Find where the given text appears and provide that cell's center as [X, Y] coordinate. 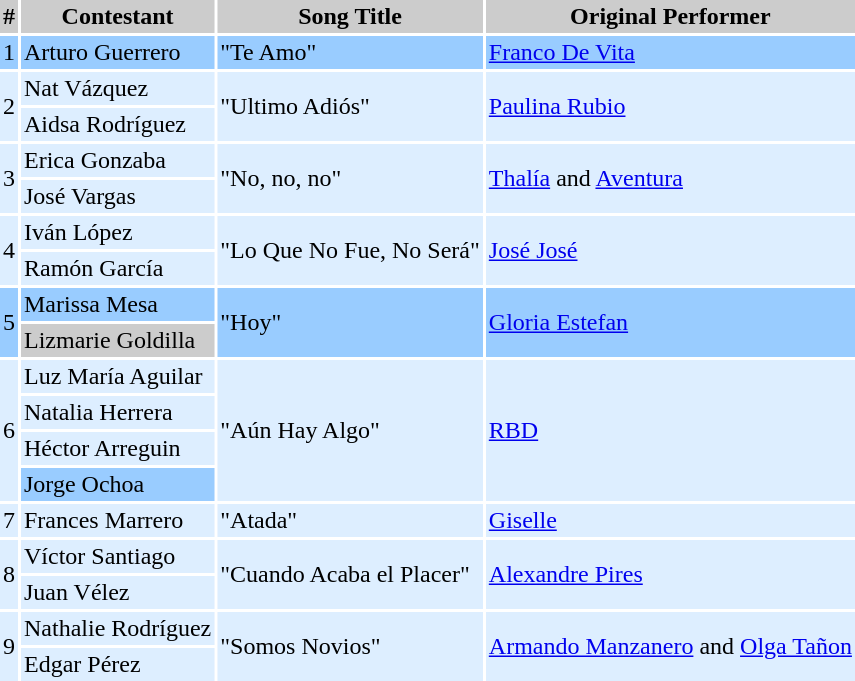
Franco De Vita [670, 52]
6 [9, 430]
7 [9, 520]
José José [670, 250]
"Somos Novios" [350, 646]
1 [9, 52]
"Hoy" [350, 322]
"Ultimo Adiós" [350, 106]
Natalia Herrera [118, 412]
Luz María Aguilar [118, 376]
Erica Gonzaba [118, 160]
Marissa Mesa [118, 304]
# [9, 16]
Original Performer [670, 16]
José Vargas [118, 196]
2 [9, 106]
Lizmarie Goldilla [118, 340]
Jorge Ochoa [118, 484]
Armando Manzanero and Olga Tañon [670, 646]
"Te Amo" [350, 52]
8 [9, 574]
9 [9, 646]
Gloria Estefan [670, 322]
"No, no, no" [350, 178]
Song Title [350, 16]
3 [9, 178]
5 [9, 322]
Nathalie Rodríguez [118, 628]
Edgar Pérez [118, 664]
Paulina Rubio [670, 106]
Ramón García [118, 268]
Giselle [670, 520]
"Atada" [350, 520]
"Aún Hay Algo" [350, 430]
Aidsa Rodríguez [118, 124]
4 [9, 250]
Nat Vázquez [118, 88]
Juan Vélez [118, 592]
Héctor Arreguin [118, 448]
Arturo Guerrero [118, 52]
Víctor Santiago [118, 556]
Alexandre Pires [670, 574]
RBD [670, 430]
"Cuando Acaba el Placer" [350, 574]
Frances Marrero [118, 520]
"Lo Que No Fue, No Será" [350, 250]
Contestant [118, 16]
Iván López [118, 232]
Thalía and Aventura [670, 178]
